Scan for the cell matching the given text and deliver its [x, y] coordinate at center. 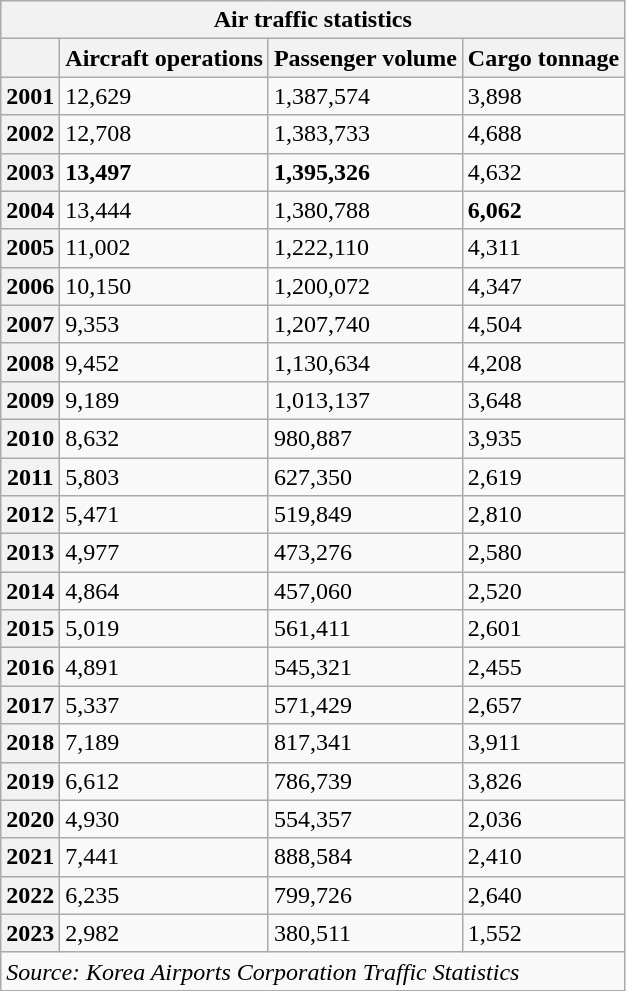
2017 [30, 705]
2003 [30, 172]
2020 [30, 819]
5,019 [164, 629]
2,410 [543, 857]
9,452 [164, 362]
2,640 [543, 895]
4,930 [164, 819]
Passenger volume [365, 58]
2001 [30, 96]
2,520 [543, 591]
11,002 [164, 248]
2005 [30, 248]
2013 [30, 553]
571,429 [365, 705]
2018 [30, 743]
2,657 [543, 705]
4,504 [543, 324]
380,511 [365, 933]
5,337 [164, 705]
2009 [30, 400]
2011 [30, 477]
13,497 [164, 172]
2022 [30, 895]
2002 [30, 134]
1,130,634 [365, 362]
7,441 [164, 857]
2004 [30, 210]
6,235 [164, 895]
1,207,740 [365, 324]
627,350 [365, 477]
4,688 [543, 134]
545,321 [365, 667]
561,411 [365, 629]
8,632 [164, 438]
1,222,110 [365, 248]
12,708 [164, 134]
2,619 [543, 477]
2,810 [543, 515]
554,357 [365, 819]
2006 [30, 286]
10,150 [164, 286]
4,208 [543, 362]
2,580 [543, 553]
2014 [30, 591]
4,864 [164, 591]
3,898 [543, 96]
4,891 [164, 667]
6,612 [164, 781]
3,648 [543, 400]
1,383,733 [365, 134]
3,826 [543, 781]
4,632 [543, 172]
2007 [30, 324]
2010 [30, 438]
457,060 [365, 591]
9,189 [164, 400]
13,444 [164, 210]
Aircraft operations [164, 58]
2012 [30, 515]
9,353 [164, 324]
2,036 [543, 819]
1,552 [543, 933]
519,849 [365, 515]
1,395,326 [365, 172]
2023 [30, 933]
3,911 [543, 743]
817,341 [365, 743]
1,387,574 [365, 96]
799,726 [365, 895]
2008 [30, 362]
2015 [30, 629]
5,471 [164, 515]
3,935 [543, 438]
2,601 [543, 629]
Air traffic statistics [313, 20]
2,982 [164, 933]
5,803 [164, 477]
Source: Korea Airports Corporation Traffic Statistics [313, 971]
Cargo tonnage [543, 58]
1,380,788 [365, 210]
1,013,137 [365, 400]
4,347 [543, 286]
2021 [30, 857]
4,311 [543, 248]
888,584 [365, 857]
786,739 [365, 781]
2016 [30, 667]
7,189 [164, 743]
2019 [30, 781]
2,455 [543, 667]
12,629 [164, 96]
1,200,072 [365, 286]
980,887 [365, 438]
4,977 [164, 553]
473,276 [365, 553]
6,062 [543, 210]
